Capture the cell that displays the provided text and extract its [X, Y] central coordinate. 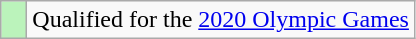
Qualified for the 2020 Olympic Games [221, 20]
